Pinpoint the cell where the given text exists, returning its (x, y) midpoint coordinate. 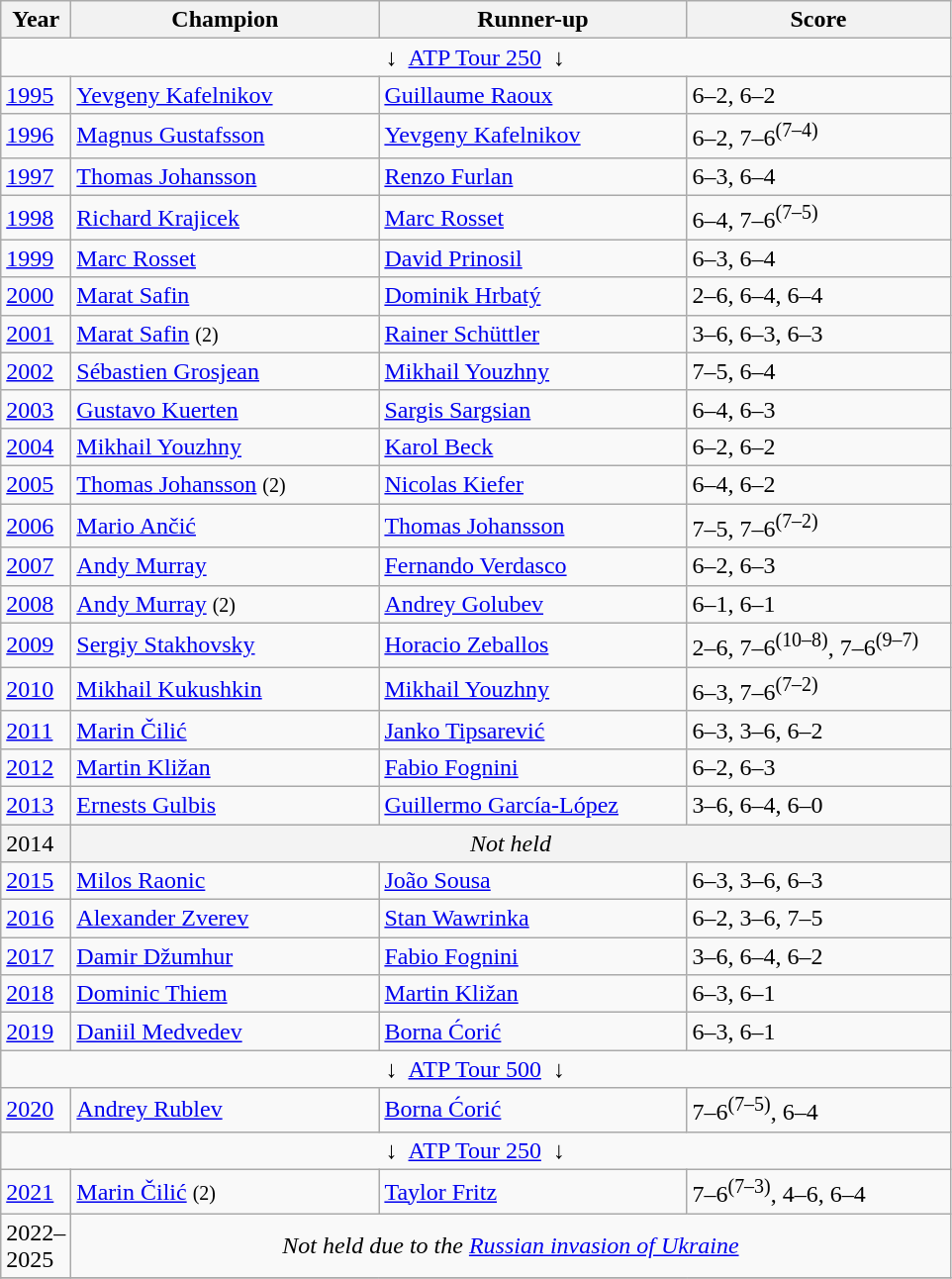
2022–2025 (36, 1245)
6–2, 7–6(7–4) (818, 137)
2015 (36, 881)
Ernests Gulbis (226, 805)
1999 (36, 258)
Daniil Medvedev (226, 1032)
Guillermo García-López (532, 805)
Marat Safin (226, 296)
6–3, 3–6, 6–2 (818, 730)
1997 (36, 176)
6–3, 3–6, 6–3 (818, 881)
Year (36, 20)
Marin Čilić (226, 730)
3–6, 6–4, 6–0 (818, 805)
Not held (511, 843)
Renzo Furlan (532, 176)
Nicolas Kiefer (532, 484)
6–4, 6–2 (818, 484)
Taylor Fritz (532, 1192)
2002 (36, 371)
Marat Safin (2) (226, 334)
2001 (36, 334)
6–2, 3–6, 7–5 (818, 919)
2017 (36, 956)
2016 (36, 919)
2009 (36, 645)
2004 (36, 446)
Andy Murray (226, 566)
Fernando Verdasco (532, 566)
Not held due to the Russian invasion of Ukraine (511, 1245)
2010 (36, 689)
6–4, 7–6(7–5) (818, 218)
6–1, 6–1 (818, 604)
2013 (36, 805)
Andy Murray (2) (226, 604)
Sargis Sargsian (532, 409)
Champion (226, 20)
2005 (36, 484)
2020 (36, 1111)
2019 (36, 1032)
Andrey Rublev (226, 1111)
Marin Čilić (2) (226, 1192)
3–6, 6–4, 6–2 (818, 956)
6–3, 7–6(7–2) (818, 689)
Score (818, 20)
3–6, 6–3, 6–3 (818, 334)
Stan Wawrinka (532, 919)
2008 (36, 604)
Horacio Zeballos (532, 645)
Mikhail Kukushkin (226, 689)
Mario Ančić (226, 527)
Richard Krajicek (226, 218)
2021 (36, 1192)
David Prinosil (532, 258)
2–6, 6–4, 6–4 (818, 296)
Andrey Golubev (532, 604)
Sébastien Grosjean (226, 371)
Gustavo Kuerten (226, 409)
Milos Raonic (226, 881)
Janko Tipsarević (532, 730)
Dominic Thiem (226, 994)
Alexander Zverev (226, 919)
1995 (36, 95)
Rainer Schüttler (532, 334)
2007 (36, 566)
2000 (36, 296)
↓ ATP Tour 500 ↓ (475, 1069)
Damir Džumhur (226, 956)
Dominik Hrbatý (532, 296)
7–6(7–5), 6–4 (818, 1111)
7–6(7–3), 4–6, 6–4 (818, 1192)
7–5, 6–4 (818, 371)
Guillaume Raoux (532, 95)
2014 (36, 843)
2012 (36, 767)
1998 (36, 218)
2006 (36, 527)
Thomas Johansson (2) (226, 484)
Runner-up (532, 20)
Magnus Gustafsson (226, 137)
1996 (36, 137)
2018 (36, 994)
7–5, 7–6(7–2) (818, 527)
6–4, 6–3 (818, 409)
2–6, 7–6(10–8), 7–6(9–7) (818, 645)
Karol Beck (532, 446)
2011 (36, 730)
2003 (36, 409)
João Sousa (532, 881)
Sergiy Stakhovsky (226, 645)
